Identify which cell holds the provided text, then report its (x, y) central coordinate. 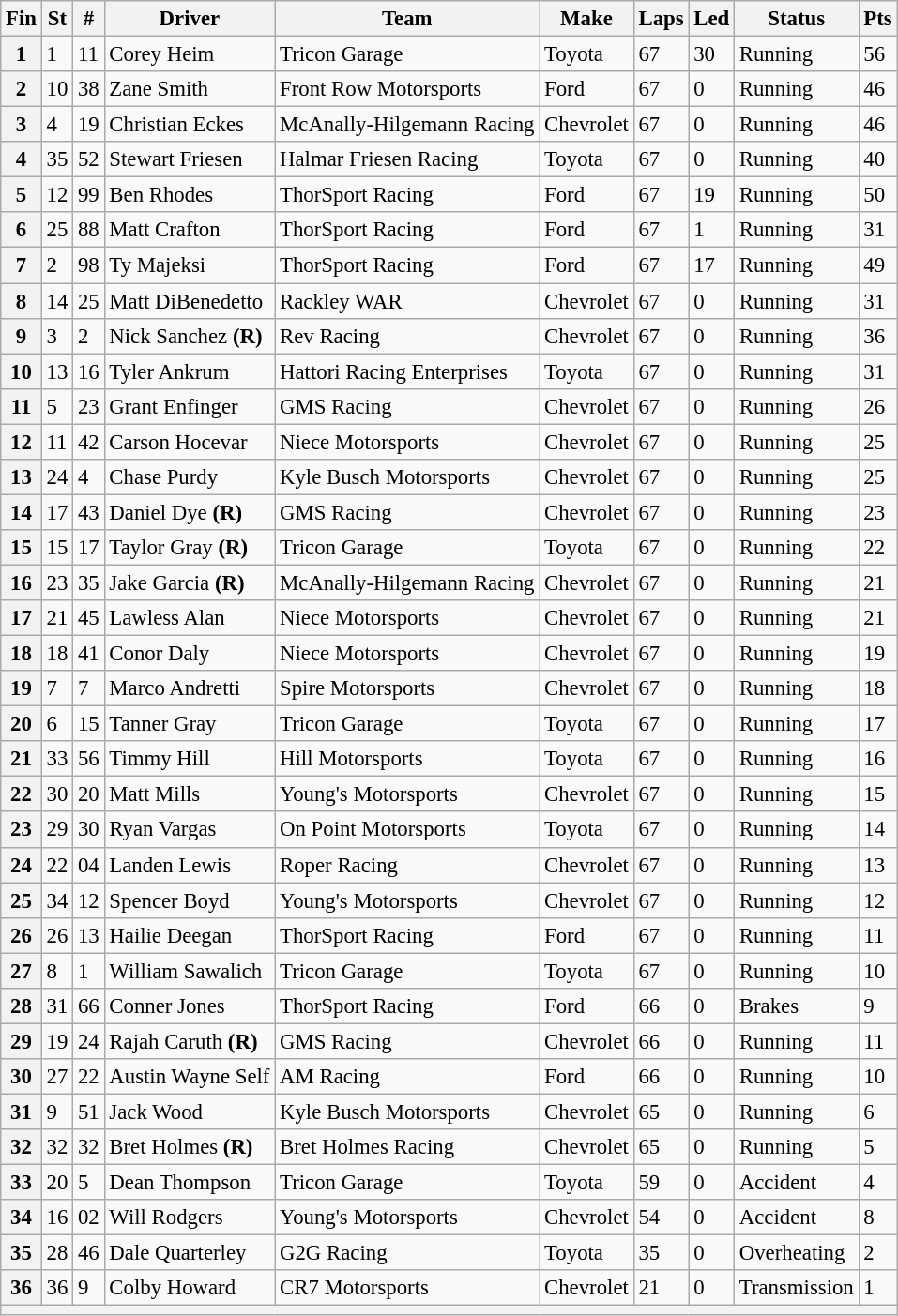
Hill Motorsports (407, 759)
Spencer Boyd (190, 900)
Driver (190, 19)
45 (88, 618)
Spire Motorsports (407, 688)
04 (88, 865)
Make (586, 19)
51 (88, 1112)
Front Row Motorsports (407, 89)
William Sawalich (190, 971)
Pts (878, 19)
Bret Holmes (R) (190, 1147)
Ben Rhodes (190, 195)
88 (88, 230)
Dean Thompson (190, 1183)
Tanner Gray (190, 724)
Hattori Racing Enterprises (407, 371)
Christian Eckes (190, 125)
41 (88, 654)
Taylor Gray (R) (190, 548)
Roper Racing (407, 865)
Rajah Caruth (R) (190, 1041)
Austin Wayne Self (190, 1077)
Rev Racing (407, 336)
Fin (22, 19)
Brakes (796, 1006)
98 (88, 265)
Grant Enfinger (190, 406)
02 (88, 1218)
54 (661, 1218)
Overheating (796, 1253)
Jake Garcia (R) (190, 582)
Conor Daly (190, 654)
Dale Quarterley (190, 1253)
Lawless Alan (190, 618)
38 (88, 89)
Stewart Friesen (190, 159)
Status (796, 19)
Jack Wood (190, 1112)
59 (661, 1183)
42 (88, 442)
Hailie Deegan (190, 935)
Matt Mills (190, 794)
Chase Purdy (190, 477)
Tyler Ankrum (190, 371)
G2G Racing (407, 1253)
52 (88, 159)
Bret Holmes Racing (407, 1147)
CR7 Motorsports (407, 1288)
Nick Sanchez (R) (190, 336)
49 (878, 265)
Team (407, 19)
Will Rodgers (190, 1218)
AM Racing (407, 1077)
40 (878, 159)
Laps (661, 19)
50 (878, 195)
Landen Lewis (190, 865)
Halmar Friesen Racing (407, 159)
Colby Howard (190, 1288)
On Point Motorsports (407, 830)
99 (88, 195)
43 (88, 512)
Ryan Vargas (190, 830)
# (88, 19)
Transmission (796, 1288)
Led (711, 19)
Matt Crafton (190, 230)
Timmy Hill (190, 759)
Zane Smith (190, 89)
Ty Majeksi (190, 265)
Matt DiBenedetto (190, 301)
Carson Hocevar (190, 442)
St (56, 19)
Rackley WAR (407, 301)
Daniel Dye (R) (190, 512)
Corey Heim (190, 54)
Conner Jones (190, 1006)
Marco Andretti (190, 688)
